Pinpoint the cell where the given text exists, returning its (x, y) midpoint coordinate. 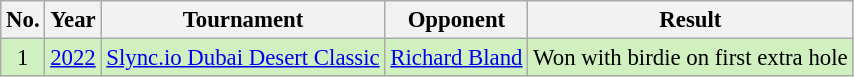
Slync.io Dubai Desert Classic (243, 58)
1 (23, 58)
No. (23, 20)
Won with birdie on first extra hole (690, 58)
Result (690, 20)
Tournament (243, 20)
Richard Bland (456, 58)
Opponent (456, 20)
Year (73, 20)
2022 (73, 58)
